Identify which cell holds the provided text, then report its [x, y] central coordinate. 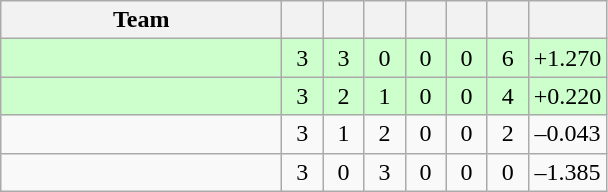
Team [142, 20]
+1.270 [568, 58]
+0.220 [568, 96]
6 [508, 58]
–0.043 [568, 134]
4 [508, 96]
–1.385 [568, 172]
